Pinpoint the cell where the given text exists, returning its (x, y) midpoint coordinate. 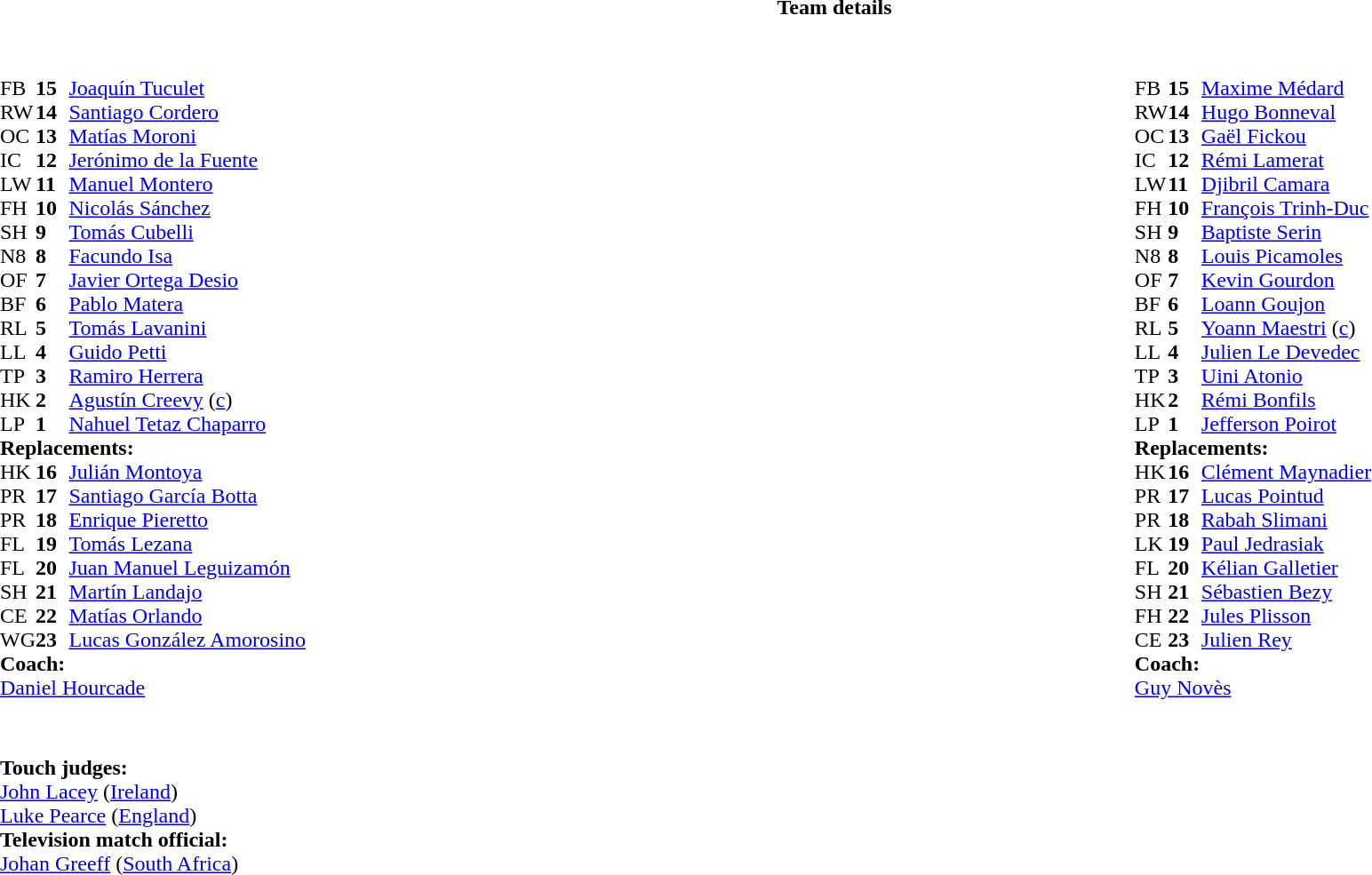
Julien Le Devedec (1287, 352)
Maxime Médard (1287, 89)
Enrique Pieretto (187, 521)
Tomás Cubelli (187, 233)
Hugo Bonneval (1287, 112)
Lucas Pointud (1287, 496)
Jefferson Poirot (1287, 425)
Jules Plisson (1287, 616)
Martín Landajo (187, 592)
Ramiro Herrera (187, 377)
Gaël Fickou (1287, 137)
Daniel Hourcade (153, 688)
Loann Goujon (1287, 304)
Kélian Galletier (1287, 569)
Guy Novès (1253, 688)
Lucas González Amorosino (187, 640)
Kevin Gourdon (1287, 281)
Guido Petti (187, 352)
Rabah Slimani (1287, 521)
Nahuel Tetaz Chaparro (187, 425)
Sébastien Bezy (1287, 592)
Santiago García Botta (187, 496)
Djibril Camara (1287, 185)
Julien Rey (1287, 640)
Juan Manuel Leguizamón (187, 569)
Uini Atonio (1287, 377)
Javier Ortega Desio (187, 281)
Joaquín Tuculet (187, 89)
WG (18, 640)
Tomás Lavanini (187, 329)
Nicolás Sánchez (187, 208)
Santiago Cordero (187, 112)
Baptiste Serin (1287, 233)
Jerónimo de la Fuente (187, 160)
Tomás Lezana (187, 544)
Matías Moroni (187, 137)
Paul Jedrasiak (1287, 544)
Rémi Lamerat (1287, 160)
François Trinh-Duc (1287, 208)
Matías Orlando (187, 616)
Clément Maynadier (1287, 473)
Rémi Bonfils (1287, 400)
Facundo Isa (187, 256)
Pablo Matera (187, 304)
Julián Montoya (187, 473)
Yoann Maestri (c) (1287, 329)
Agustín Creevy (c) (187, 400)
LK (1152, 544)
Manuel Montero (187, 185)
Louis Picamoles (1287, 256)
